Identify which cell holds the provided text, then report its (x, y) central coordinate. 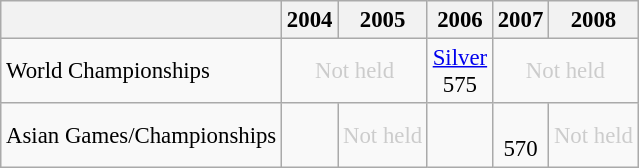
570 (520, 136)
2007 (520, 20)
World Championships (142, 72)
2005 (383, 20)
Asian Games/Championships (142, 136)
2004 (310, 20)
2008 (594, 20)
2006 (460, 20)
Silver575 (460, 72)
